Return [x, y] of the center of cell containing provided text 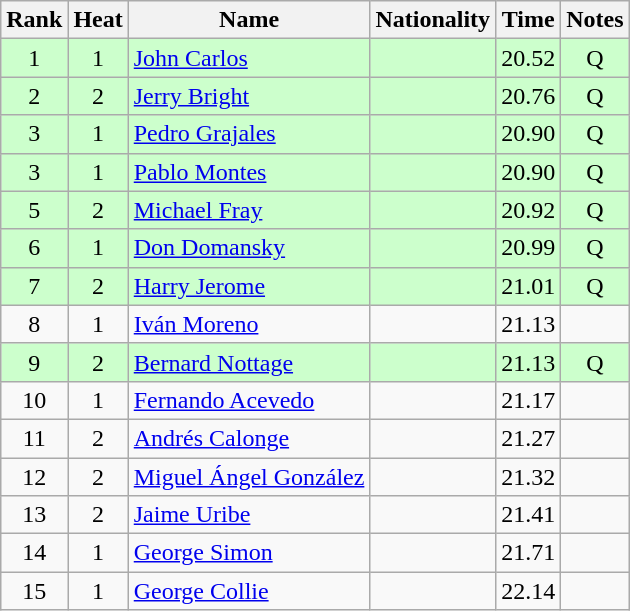
Don Domansky [249, 248]
21.27 [528, 438]
14 [34, 553]
6 [34, 248]
Pablo Montes [249, 172]
John Carlos [249, 58]
21.32 [528, 477]
Bernard Nottage [249, 362]
10 [34, 400]
Name [249, 20]
13 [34, 515]
12 [34, 477]
15 [34, 591]
George Simon [249, 553]
George Collie [249, 591]
Andrés Calonge [249, 438]
5 [34, 210]
20.92 [528, 210]
21.01 [528, 286]
21.41 [528, 515]
Time [528, 20]
Iván Moreno [249, 324]
7 [34, 286]
21.71 [528, 553]
Pedro Grajales [249, 134]
8 [34, 324]
Jaime Uribe [249, 515]
20.52 [528, 58]
Harry Jerome [249, 286]
9 [34, 362]
Nationality [433, 20]
Fernando Acevedo [249, 400]
Miguel Ángel González [249, 477]
22.14 [528, 591]
Rank [34, 20]
20.99 [528, 248]
Michael Fray [249, 210]
Heat [98, 20]
20.76 [528, 96]
11 [34, 438]
Notes [595, 20]
21.17 [528, 400]
Jerry Bright [249, 96]
